From the cell containing the given text, extract its center point as [X, Y] coordinate. 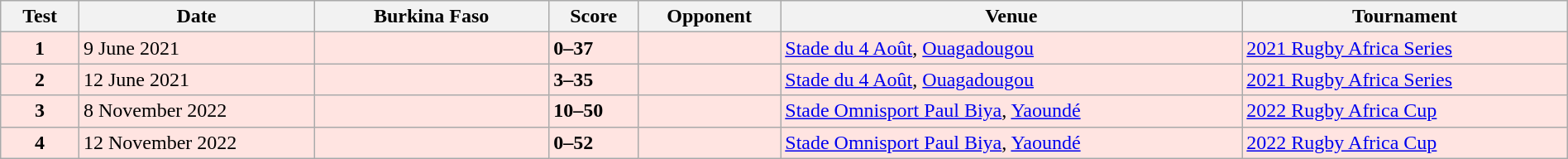
Score [594, 17]
0–37 [594, 48]
Tournament [1404, 17]
Date [196, 17]
Opponent [709, 17]
1 [40, 48]
Burkina Faso [432, 17]
2 [40, 79]
4 [40, 142]
3–35 [594, 79]
3 [40, 111]
Test [40, 17]
8 November 2022 [196, 111]
9 June 2021 [196, 48]
12 June 2021 [196, 79]
10–50 [594, 111]
Venue [1011, 17]
12 November 2022 [196, 142]
0–52 [594, 142]
